Search for the cell housing the specified text and yield its (x, y) center coordinate. 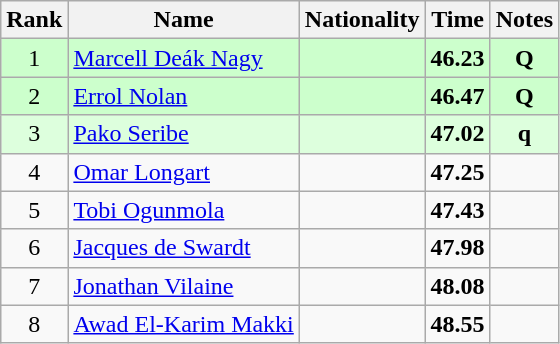
47.02 (458, 134)
Pako Seribe (184, 134)
Marcell Deák Nagy (184, 58)
Jacques de Swardt (184, 248)
47.43 (458, 210)
Name (184, 20)
46.47 (458, 96)
Rank (34, 20)
46.23 (458, 58)
Notes (524, 20)
Time (458, 20)
47.98 (458, 248)
8 (34, 324)
q (524, 134)
4 (34, 172)
Errol Nolan (184, 96)
Awad El-Karim Makki (184, 324)
7 (34, 286)
1 (34, 58)
2 (34, 96)
48.55 (458, 324)
Nationality (362, 20)
47.25 (458, 172)
Omar Longart (184, 172)
5 (34, 210)
Jonathan Vilaine (184, 286)
3 (34, 134)
6 (34, 248)
48.08 (458, 286)
Tobi Ogunmola (184, 210)
